Return (X, Y) of the center of cell containing provided text 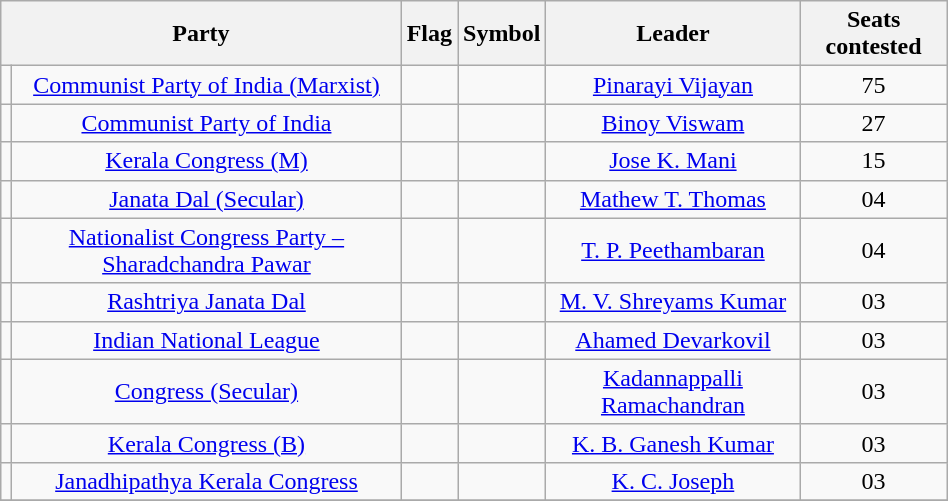
Symbol (502, 34)
Kerala Congress (B) (206, 443)
Party (201, 34)
Kadannappalli Ramachandran (673, 392)
75 (874, 85)
Congress (Secular) (206, 392)
K. B. Ganesh Kumar (673, 443)
Mathew T. Thomas (673, 199)
Flag (429, 34)
M. V. Shreyams Kumar (673, 302)
Communist Party of India (206, 123)
Seats contested (874, 34)
Communist Party of India (Marxist) (206, 85)
Ahamed Devarkovil (673, 340)
Janadhipathya Kerala Congress (206, 481)
Rashtriya Janata Dal (206, 302)
Leader (673, 34)
15 (874, 161)
K. C. Joseph (673, 481)
Janata Dal (Secular) (206, 199)
Binoy Viswam (673, 123)
27 (874, 123)
Jose K. Mani (673, 161)
T. P. Peethambaran (673, 250)
Nationalist Congress Party – Sharadchandra Pawar (206, 250)
Kerala Congress (M) (206, 161)
Indian National League (206, 340)
Pinarayi Vijayan (673, 85)
